Extract the (x, y) coordinate from the center of the cell holding the provided text.  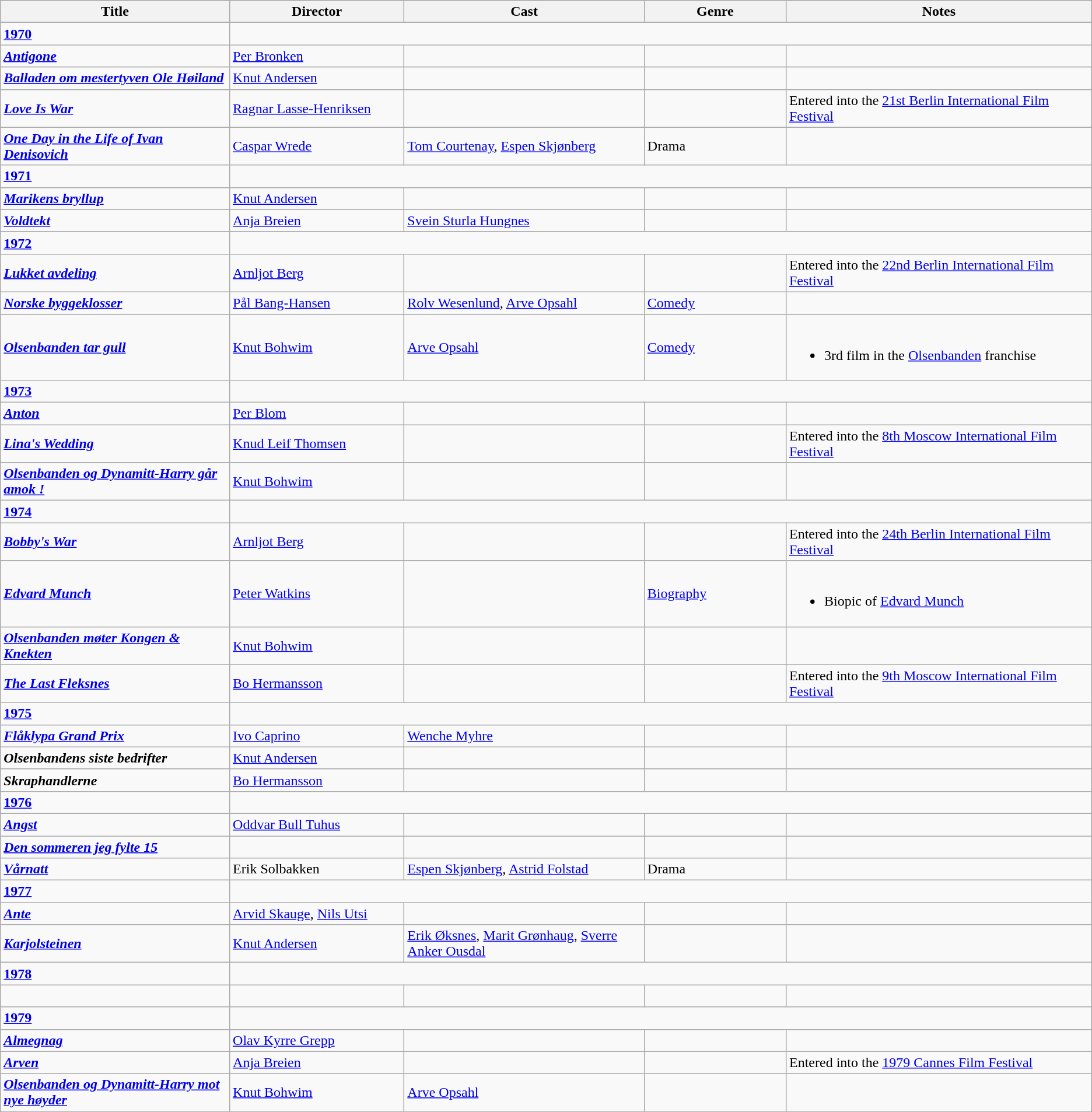
Olsenbanden og Dynamitt-Harry går amok ! (116, 482)
Arvid Skauge, Nils Utsi (317, 914)
Voldtekt (116, 221)
Almegnag (116, 1040)
Ragnar Lasse-Henriksen (317, 109)
Pål Bang-Hansen (317, 303)
Edvard Munch (116, 594)
Rolv Wesenlund, Arve Opsahl (524, 303)
1973 (116, 391)
Lina's Wedding (116, 443)
Entered into the 21st Berlin International Film Festival (939, 109)
1971 (116, 176)
Olsenbandens siste bedrifter (116, 758)
Title (116, 12)
Espen Skjønberg, Astrid Folstad (524, 869)
Love Is War (116, 109)
1970 (116, 34)
Ivo Caprino (317, 736)
Arven (116, 1062)
Knud Leif Thomsen (317, 443)
Marikens bryllup (116, 198)
1979 (116, 1018)
Lukket avdeling (116, 273)
Entered into the 24th Berlin International Film Festival (939, 541)
Director (317, 12)
Biography (715, 594)
Peter Watkins (317, 594)
Erik Solbakken (317, 869)
Cast (524, 12)
Flåklypa Grand Prix (116, 736)
Skraphandlerne (116, 780)
Entered into the 1979 Cannes Film Festival (939, 1062)
Balladen om mestertyven Ole Høiland (116, 78)
Den sommeren jeg fylte 15 (116, 847)
3rd film in the Olsenbanden franchise (939, 347)
Caspar Wrede (317, 146)
1974 (116, 512)
Vårnatt (116, 869)
Genre (715, 12)
Angst (116, 824)
Olav Kyrre Grepp (317, 1040)
1978 (116, 974)
Antigone (116, 56)
Norske byggeklosser (116, 303)
Olsenbanden møter Kongen & Knekten (116, 645)
Entered into the 8th Moscow International Film Festival (939, 443)
Per Blom (317, 414)
Svein Sturla Hungnes (524, 221)
1977 (116, 891)
Entered into the 9th Moscow International Film Festival (939, 684)
Olsenbanden tar gull (116, 347)
Oddvar Bull Tuhus (317, 824)
Wenche Myhre (524, 736)
Karjolsteinen (116, 944)
Erik Øksnes, Marit Grønhaug, Sverre Anker Ousdal (524, 944)
Biopic of Edvard Munch (939, 594)
Ante (116, 914)
1975 (116, 714)
1976 (116, 802)
One Day in the Life of Ivan Denisovich (116, 146)
Bobby's War (116, 541)
The Last Fleksnes (116, 684)
Per Bronken (317, 56)
1972 (116, 243)
Entered into the 22nd Berlin International Film Festival (939, 273)
Anton (116, 414)
Notes (939, 12)
Tom Courtenay, Espen Skjønberg (524, 146)
Olsenbanden og Dynamitt-Harry mot nye høyder (116, 1092)
